Find where the given text appears and provide that cell's center as (x, y) coordinate. 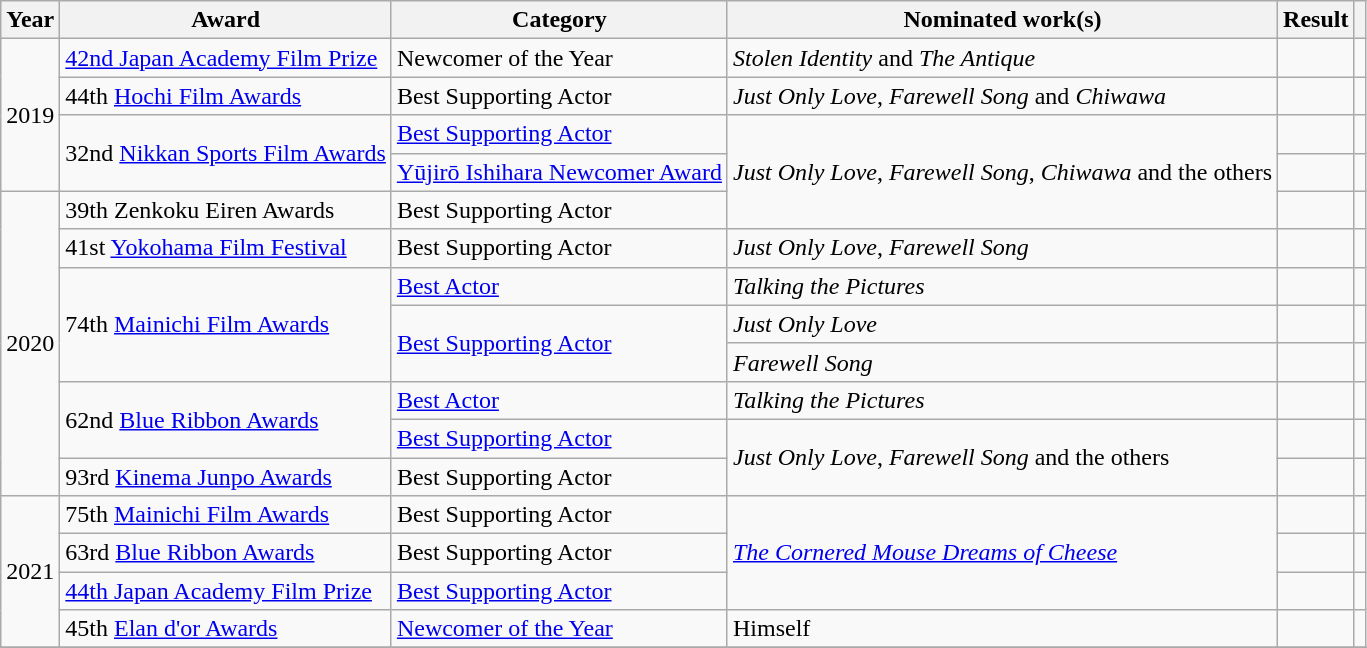
Just Only Love, Farewell Song and the others (1002, 457)
Year (30, 20)
2020 (30, 343)
41st Yokohama Film Festival (226, 248)
62nd Blue Ribbon Awards (226, 419)
Category (559, 20)
Stolen Identity and The Antique (1002, 58)
44th Japan Academy Film Prize (226, 591)
39th Zenkoku Eiren Awards (226, 210)
2019 (30, 115)
Result (1316, 20)
Just Only Love (1002, 324)
Just Only Love, Farewell Song (1002, 248)
32nd Nikkan Sports Film Awards (226, 153)
Farewell Song (1002, 362)
Just Only Love, Farewell Song, Chiwawa and the others (1002, 172)
Himself (1002, 629)
44th Hochi Film Awards (226, 96)
Just Only Love, Farewell Song and Chiwawa (1002, 96)
Nominated work(s) (1002, 20)
45th Elan d'or Awards (226, 629)
Award (226, 20)
74th Mainichi Film Awards (226, 324)
Yūjirō Ishihara Newcomer Award (559, 172)
The Cornered Mouse Dreams of Cheese (1002, 553)
63rd Blue Ribbon Awards (226, 553)
93rd Kinema Junpo Awards (226, 477)
75th Mainichi Film Awards (226, 515)
2021 (30, 572)
42nd Japan Academy Film Prize (226, 58)
